Pinpoint the cell where the given text exists, returning its [x, y] midpoint coordinate. 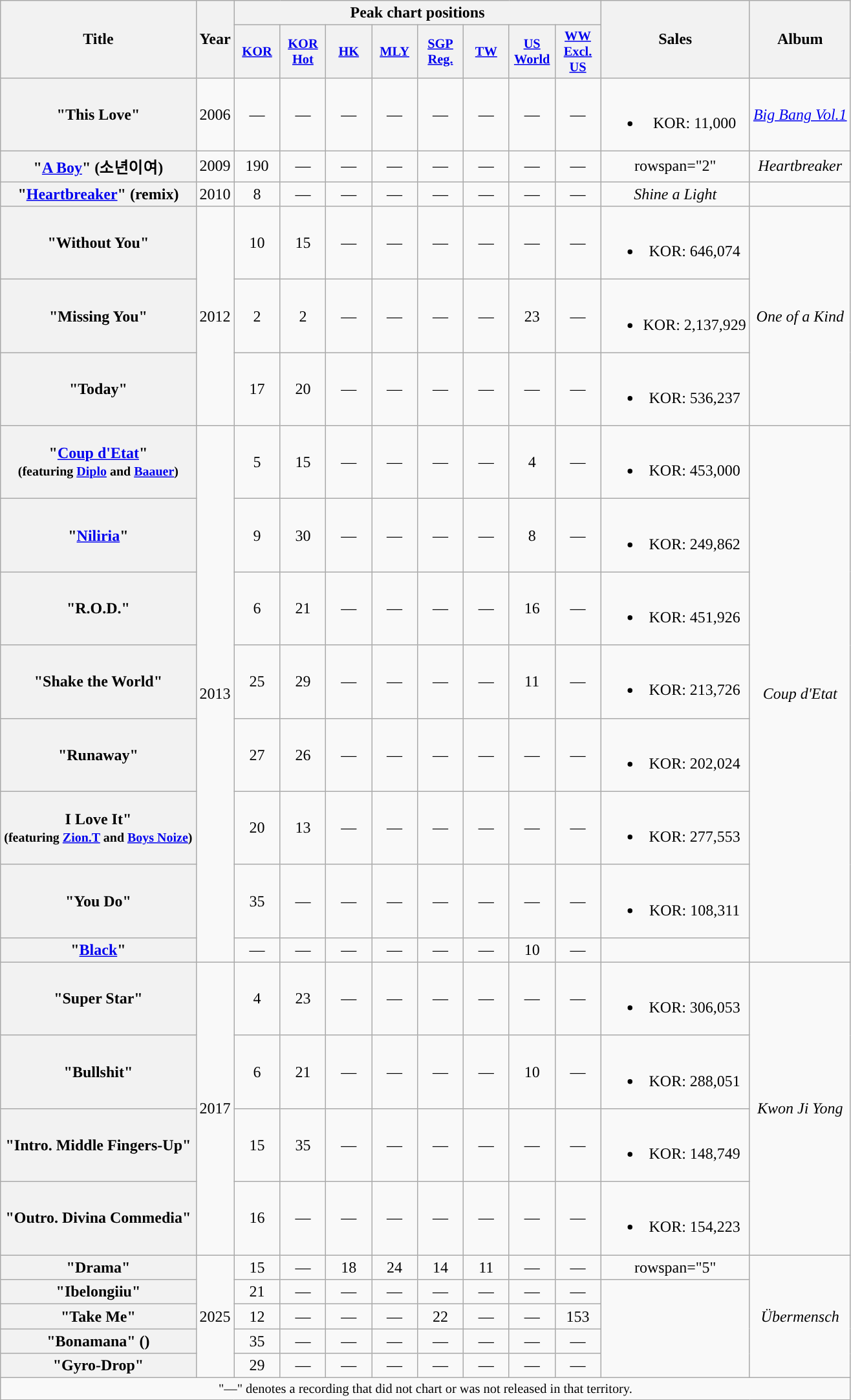
Kwon Ji Yong [800, 1108]
KOR: 154,223 [675, 1219]
26 [303, 754]
KORHot [303, 52]
"Ibelongiiu" [98, 1292]
USWorld [532, 52]
"Without You" [98, 243]
18 [349, 1267]
Coup d'Etat [800, 694]
KOR: 2,137,929 [675, 316]
KOR: 213,726 [675, 682]
"Heartbreaker" (remix) [98, 194]
Big Bang Vol.1 [800, 114]
2009 [215, 167]
"Super Star" [98, 999]
"R.O.D." [98, 608]
rowspan="5" [675, 1267]
5 [257, 462]
KOR: 646,074 [675, 243]
KOR: 288,051 [675, 1071]
"Missing You" [98, 316]
KOR: 536,237 [675, 389]
"Outro. Divina Commedia" [98, 1219]
TW [486, 52]
"Intro. Middle Fingers-Up" [98, 1145]
"Runaway" [98, 754]
"Drama" [98, 1267]
17 [257, 389]
KOR: 11,000 [675, 114]
HK [349, 52]
"Shake the World" [98, 682]
153 [578, 1317]
9 [257, 536]
MLY [394, 52]
I Love It"(featuring Zion.T and Boys Noize) [98, 828]
Übermensch [800, 1317]
KOR: 249,862 [675, 536]
"Bonamana" () [98, 1341]
"This Love" [98, 114]
27 [257, 754]
KOR: 148,749 [675, 1145]
14 [441, 1267]
WWExcl.US [578, 52]
Title [98, 39]
Heartbreaker [800, 167]
Peak chart positions [418, 13]
"Bullshit" [98, 1071]
KOR: 306,053 [675, 999]
One of a Kind [800, 316]
Year [215, 39]
KOR: 451,926 [675, 608]
2017 [215, 1108]
2010 [215, 194]
KOR: 453,000 [675, 462]
24 [394, 1267]
Album [800, 39]
KOR: 277,553 [675, 828]
2006 [215, 114]
12 [257, 1317]
"Coup d'Etat"(featuring Diplo and Baauer) [98, 462]
"—" denotes a recording that did not chart or was not released in that territory. [425, 1389]
13 [303, 828]
2013 [215, 694]
"Today" [98, 389]
"A Boy" (소년이여) [98, 167]
"Take Me" [98, 1317]
2025 [215, 1317]
Shine a Light [675, 194]
KOR: 108,311 [675, 901]
KOR [257, 52]
22 [441, 1317]
25 [257, 682]
"You Do" [98, 901]
"Black" [98, 950]
2012 [215, 316]
"Gyro-Drop" [98, 1366]
KOR: 202,024 [675, 754]
Sales [675, 39]
"Niliria" [98, 536]
SGPReg. [441, 52]
190 [257, 167]
rowspan="2" [675, 167]
30 [303, 536]
